Return (x, y) of the center of cell containing provided text 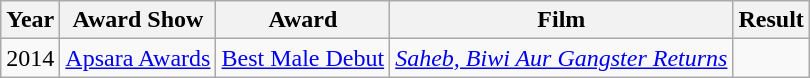
Best Male Debut (303, 58)
Film (562, 20)
Saheb, Biwi Aur Gangster Returns (562, 58)
Award (303, 20)
Apsara Awards (138, 58)
Result (771, 20)
2014 (30, 58)
Award Show (138, 20)
Year (30, 20)
